Pinpoint the cell where the given text exists, returning its (X, Y) midpoint coordinate. 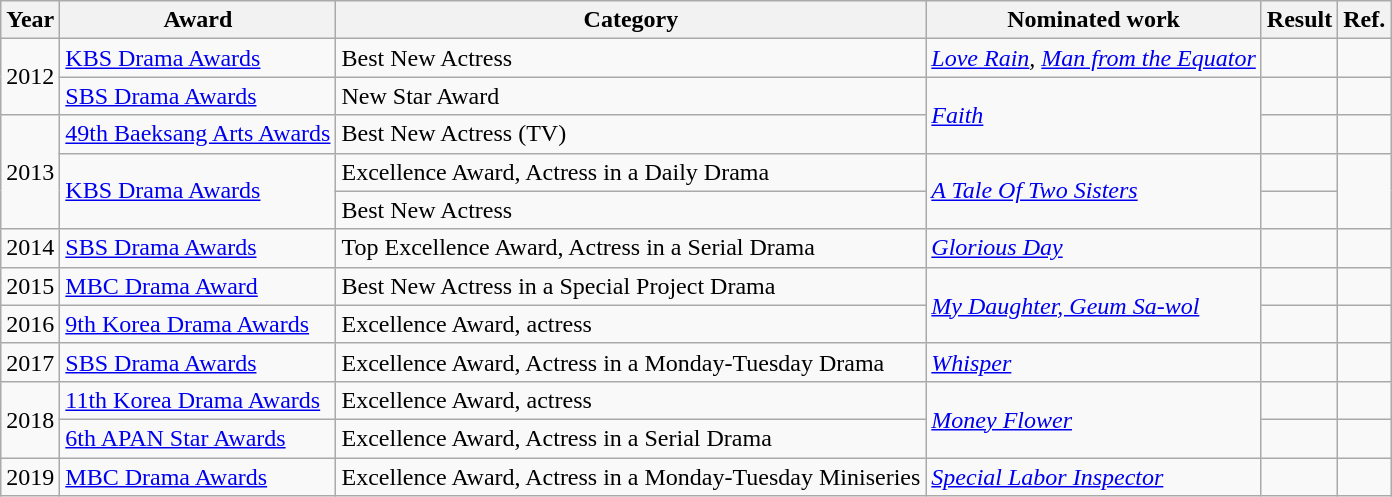
Excellence Award, Actress in a Daily Drama (631, 172)
Year (30, 20)
Top Excellence Award, Actress in a Serial Drama (631, 248)
My Daughter, Geum Sa-wol (1094, 305)
2012 (30, 77)
Glorious Day (1094, 248)
Special Labor Inspector (1094, 477)
2018 (30, 419)
2019 (30, 477)
Best New Actress in a Special Project Drama (631, 286)
2017 (30, 362)
Whisper (1094, 362)
New Star Award (631, 96)
2015 (30, 286)
2013 (30, 172)
6th APAN Star Awards (198, 438)
Result (1299, 20)
MBC Drama Awards (198, 477)
2014 (30, 248)
2016 (30, 324)
Love Rain, Man from the Equator (1094, 58)
Excellence Award, Actress in a Monday-Tuesday Miniseries (631, 477)
Nominated work (1094, 20)
Money Flower (1094, 419)
Category (631, 20)
Faith (1094, 115)
MBC Drama Award (198, 286)
Ref. (1364, 20)
A Tale Of Two Sisters (1094, 191)
Excellence Award, Actress in a Serial Drama (631, 438)
49th Baeksang Arts Awards (198, 134)
Best New Actress (TV) (631, 134)
11th Korea Drama Awards (198, 400)
Award (198, 20)
Excellence Award, Actress in a Monday-Tuesday Drama (631, 362)
9th Korea Drama Awards (198, 324)
